Determine the [X, Y] coordinate at the center of the cell enclosing the given text.  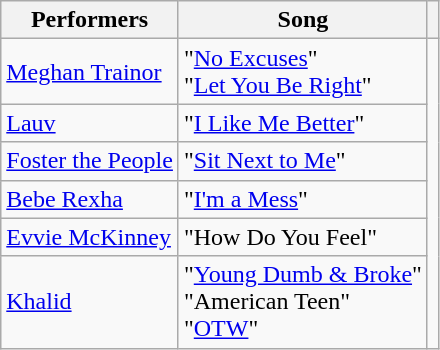
Meghan Trainor [90, 72]
Khalid [90, 302]
"I'm a Mess" [302, 199]
Evvie McKinney [90, 237]
"I Like Me Better" [302, 123]
Performers [90, 20]
Foster the People [90, 161]
"How Do You Feel" [302, 237]
"Young Dumb & Broke" "American Teen" "OTW" [302, 302]
"No Excuses" "Let You Be Right" [302, 72]
Lauv [90, 123]
Bebe Rexha [90, 199]
Song [302, 20]
"Sit Next to Me" [302, 161]
